Determine the [X, Y] coordinate at the center of the cell enclosing the given text.  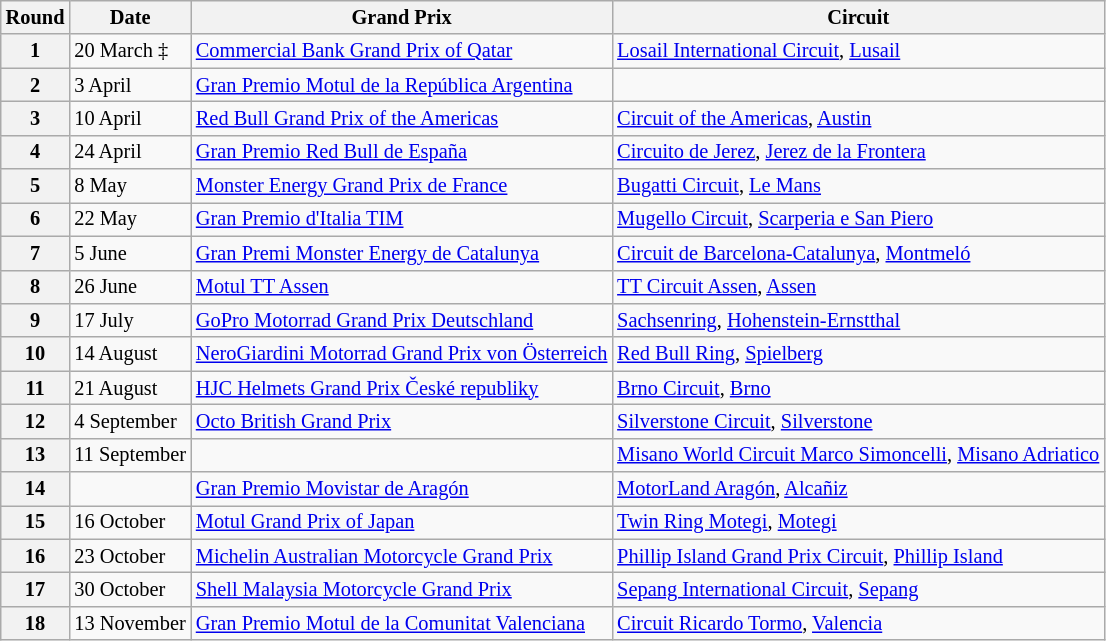
13 [36, 455]
16 [36, 556]
18 [36, 623]
Commercial Bank Grand Prix of Qatar [402, 51]
21 August [130, 388]
4 September [130, 421]
5 [36, 186]
12 [36, 421]
Silverstone Circuit, Silverstone [858, 421]
Gran Premio d'Italia TIM [402, 219]
4 [36, 152]
Sachsenring, Hohenstein-Ernstthal [858, 320]
GoPro Motorrad Grand Prix Deutschland [402, 320]
Circuit de Barcelona-Catalunya, Montmeló [858, 253]
Circuit Ricardo Tormo, Valencia [858, 623]
HJC Helmets Grand Prix České republiky [402, 388]
Shell Malaysia Motorcycle Grand Prix [402, 589]
TT Circuit Assen, Assen [858, 287]
Mugello Circuit, Scarperia e San Piero [858, 219]
Octo British Grand Prix [402, 421]
7 [36, 253]
13 November [130, 623]
23 October [130, 556]
26 June [130, 287]
Circuit of the Americas, Austin [858, 118]
15 [36, 522]
Monster Energy Grand Prix de France [402, 186]
MotorLand Aragón, Alcañiz [858, 489]
14 [36, 489]
1 [36, 51]
9 [36, 320]
17 July [130, 320]
Sepang International Circuit, Sepang [858, 589]
Round [36, 17]
Grand Prix [402, 17]
Phillip Island Grand Prix Circuit, Phillip Island [858, 556]
14 August [130, 354]
10 [36, 354]
3 April [130, 85]
Date [130, 17]
Motul TT Assen [402, 287]
2 [36, 85]
Twin Ring Motegi, Motegi [858, 522]
20 March ‡ [130, 51]
11 September [130, 455]
Brno Circuit, Brno [858, 388]
8 [36, 287]
10 April [130, 118]
Michelin Australian Motorcycle Grand Prix [402, 556]
8 May [130, 186]
Misano World Circuit Marco Simoncelli, Misano Adriatico [858, 455]
Red Bull Ring, Spielberg [858, 354]
Gran Premio Red Bull de España [402, 152]
24 April [130, 152]
Gran Premio Movistar de Aragón [402, 489]
Gran Premio Motul de la Comunitat Valenciana [402, 623]
Bugatti Circuit, Le Mans [858, 186]
16 October [130, 522]
Motul Grand Prix of Japan [402, 522]
22 May [130, 219]
NeroGiardini Motorrad Grand Prix von Österreich [402, 354]
Losail International Circuit, Lusail [858, 51]
Gran Premio Motul de la República Argentina [402, 85]
6 [36, 219]
11 [36, 388]
Red Bull Grand Prix of the Americas [402, 118]
Circuito de Jerez, Jerez de la Frontera [858, 152]
3 [36, 118]
17 [36, 589]
30 October [130, 589]
Gran Premi Monster Energy de Catalunya [402, 253]
Circuit [858, 17]
5 June [130, 253]
